Detect which cell encompasses the target text, then output its (x, y) center coordinate. 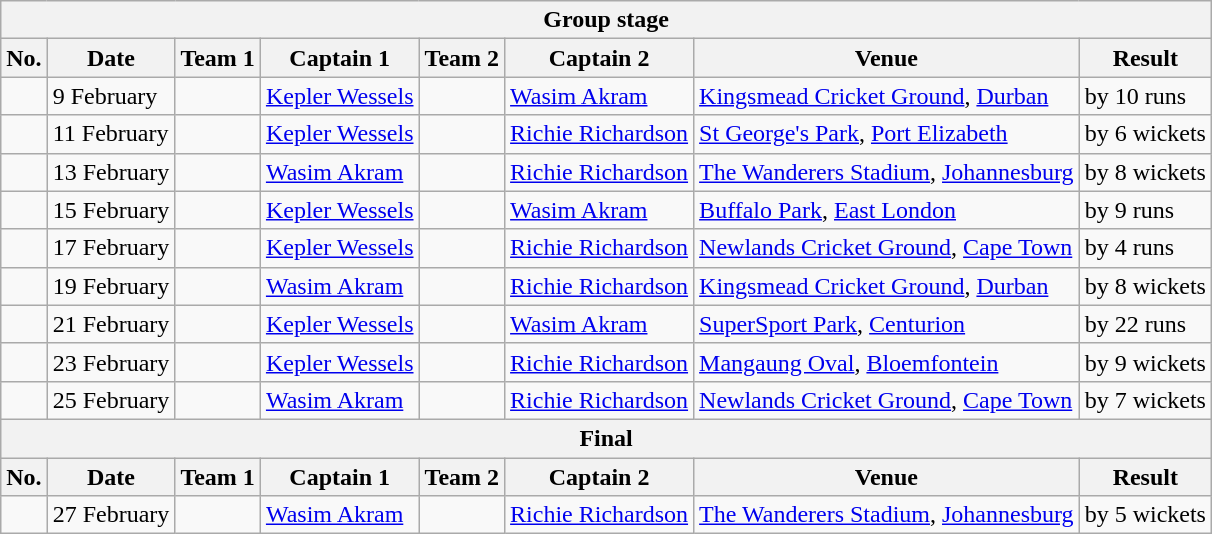
21 February (111, 324)
Mangaung Oval, Bloemfontein (887, 362)
15 February (111, 210)
11 February (111, 134)
St George's Park, Port Elizabeth (887, 134)
Final (606, 438)
by 9 wickets (1145, 362)
by 10 runs (1145, 96)
SuperSport Park, Centurion (887, 324)
by 7 wickets (1145, 400)
Buffalo Park, East London (887, 210)
by 4 runs (1145, 248)
9 February (111, 96)
27 February (111, 515)
23 February (111, 362)
19 February (111, 286)
Group stage (606, 20)
by 5 wickets (1145, 515)
by 9 runs (1145, 210)
by 6 wickets (1145, 134)
25 February (111, 400)
17 February (111, 248)
13 February (111, 172)
by 22 runs (1145, 324)
